Locate the cell with the specified text and output its [X, Y] center coordinate. 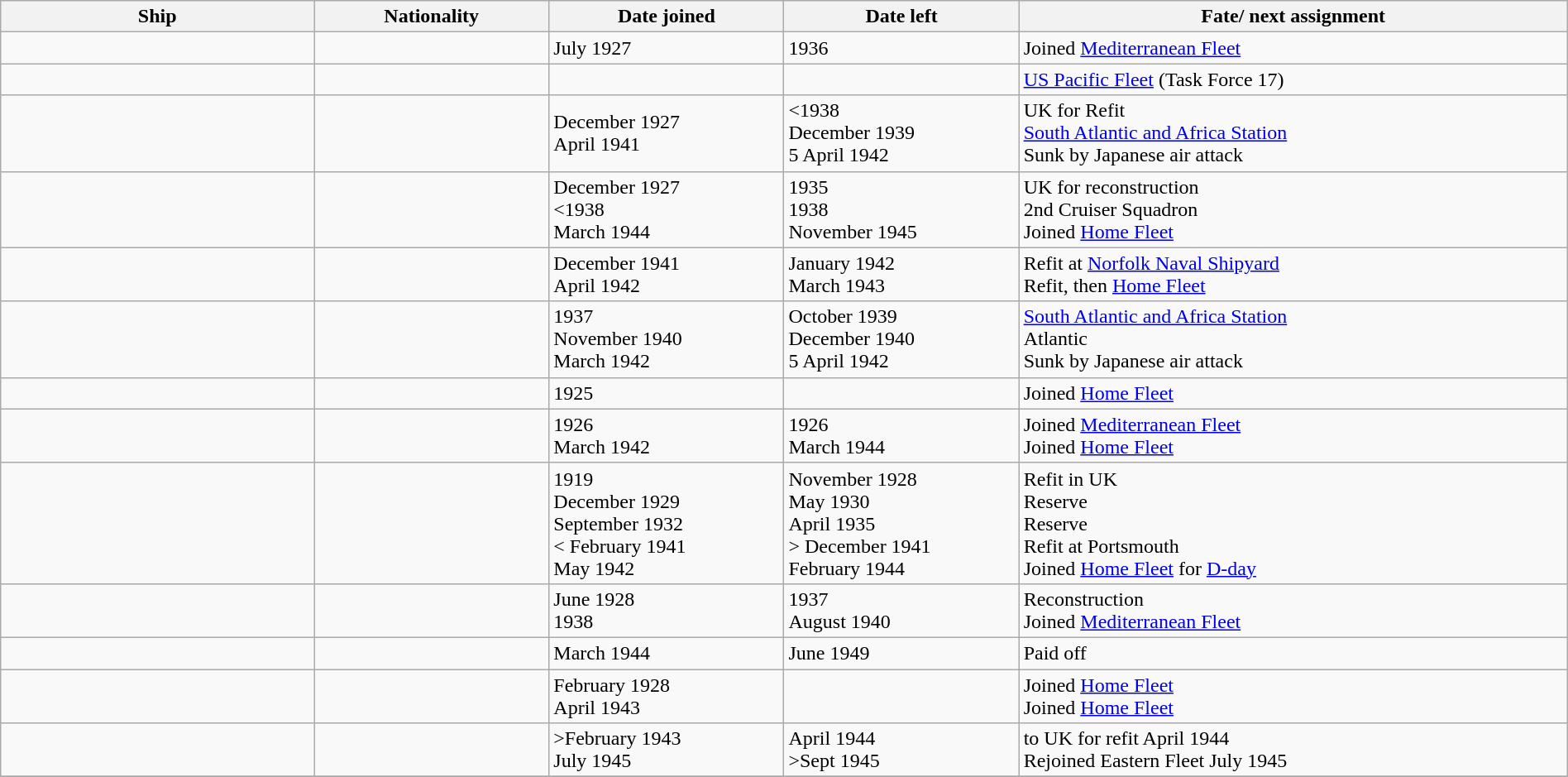
1926March 1944 [901, 435]
UK for RefitSouth Atlantic and Africa StationSunk by Japanese air attack [1293, 133]
UK for reconstruction2nd Cruiser SquadronJoined Home Fleet [1293, 209]
Nationality [432, 17]
Ship [157, 17]
1936 [901, 48]
Joined Mediterranean Fleet [1293, 48]
December 1927<1938March 1944 [667, 209]
1919December 1929September 1932 < February 1941May 1942 [667, 523]
Joined Home Fleet [1293, 393]
Paid off [1293, 653]
1937November 1940March 1942 [667, 339]
Refit at Norfolk Naval ShipyardRefit, then Home Fleet [1293, 275]
to UK for refit April 1944Rejoined Eastern Fleet July 1945 [1293, 750]
ReconstructionJoined Mediterranean Fleet [1293, 611]
South Atlantic and Africa StationAtlanticSunk by Japanese air attack [1293, 339]
<1938December 19395 April 1942 [901, 133]
July 1927 [667, 48]
February 1928April 1943 [667, 695]
Refit in UKReserveReserveRefit at PortsmouthJoined Home Fleet for D-day [1293, 523]
Date left [901, 17]
October 1939December 19405 April 1942 [901, 339]
November 1928May 1930April 1935 > December 1941February 1944 [901, 523]
Joined Home FleetJoined Home Fleet [1293, 695]
Joined Mediterranean FleetJoined Home Fleet [1293, 435]
January 1942March 1943 [901, 275]
1925 [667, 393]
March 1944 [667, 653]
1937August 1940 [901, 611]
April 1944>Sept 1945 [901, 750]
June 19281938 [667, 611]
Fate/ next assignment [1293, 17]
June 1949 [901, 653]
19351938November 1945 [901, 209]
Date joined [667, 17]
December 1927April 1941 [667, 133]
December 1941April 1942 [667, 275]
>February 1943July 1945 [667, 750]
US Pacific Fleet (Task Force 17) [1293, 79]
1926March 1942 [667, 435]
